Output the [x, y] coordinate of the center of the cell containing the given text.  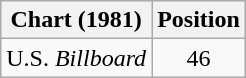
U.S. Billboard [76, 58]
Position [199, 20]
46 [199, 58]
Chart (1981) [76, 20]
